For the text-containing cell, return its midpoint in [X, Y] coordinate format. 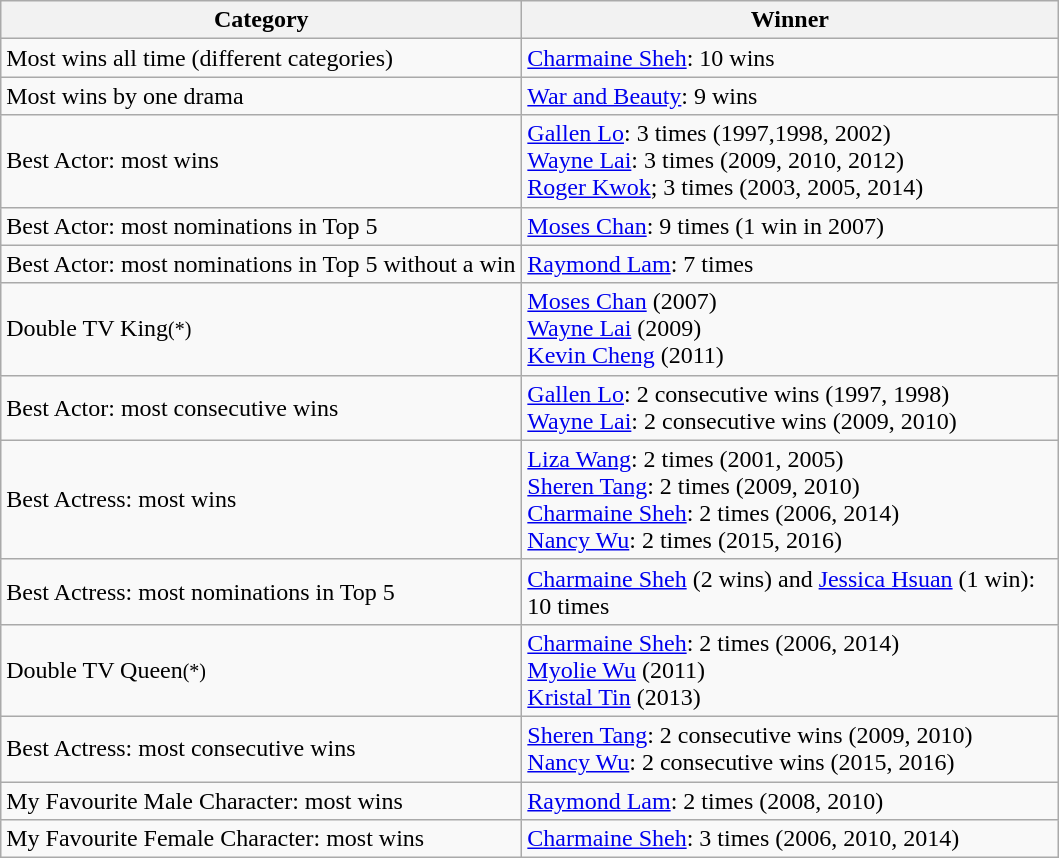
Charmaine Sheh (2 wins) and Jessica Hsuan (1 win): 10 times [790, 592]
My Favourite Male Character: most wins [262, 801]
Charmaine Sheh: 3 times (2006, 2010, 2014) [790, 839]
Liza Wang: 2 times (2001, 2005)Sheren Tang: 2 times (2009, 2010)Charmaine Sheh: 2 times (2006, 2014)Nancy Wu: 2 times (2015, 2016) [790, 500]
War and Beauty: 9 wins [790, 96]
Best Actor: most consecutive wins [262, 408]
My Favourite Female Character: most wins [262, 839]
Best Actor: most nominations in Top 5 without a win [262, 264]
Winner [790, 20]
Raymond Lam: 7 times [790, 264]
Best Actress: most consecutive wins [262, 748]
Best Actor: most wins [262, 161]
Best Actress: most nominations in Top 5 [262, 592]
Category [262, 20]
Moses Chan: 9 times (1 win in 2007) [790, 226]
Charmaine Sheh: 2 times (2006, 2014)Myolie Wu (2011)Kristal Tin (2013) [790, 670]
Best Actress: most wins [262, 500]
Most wins by one drama [262, 96]
Moses Chan (2007)Wayne Lai (2009)Kevin Cheng (2011) [790, 329]
Sheren Tang: 2 consecutive wins (2009, 2010)Nancy Wu: 2 consecutive wins (2015, 2016) [790, 748]
Best Actor: most nominations in Top 5 [262, 226]
Double TV Queen(*) [262, 670]
Charmaine Sheh: 10 wins [790, 58]
Most wins all time (different categories) [262, 58]
Gallen Lo: 3 times (1997,1998, 2002)Wayne Lai: 3 times (2009, 2010, 2012)Roger Kwok; 3 times (2003, 2005, 2014) [790, 161]
Gallen Lo: 2 consecutive wins (1997, 1998)Wayne Lai: 2 consecutive wins (2009, 2010) [790, 408]
Double TV King(*) [262, 329]
Raymond Lam: 2 times (2008, 2010) [790, 801]
